Locate the cell with the specified text and output its (x, y) center coordinate. 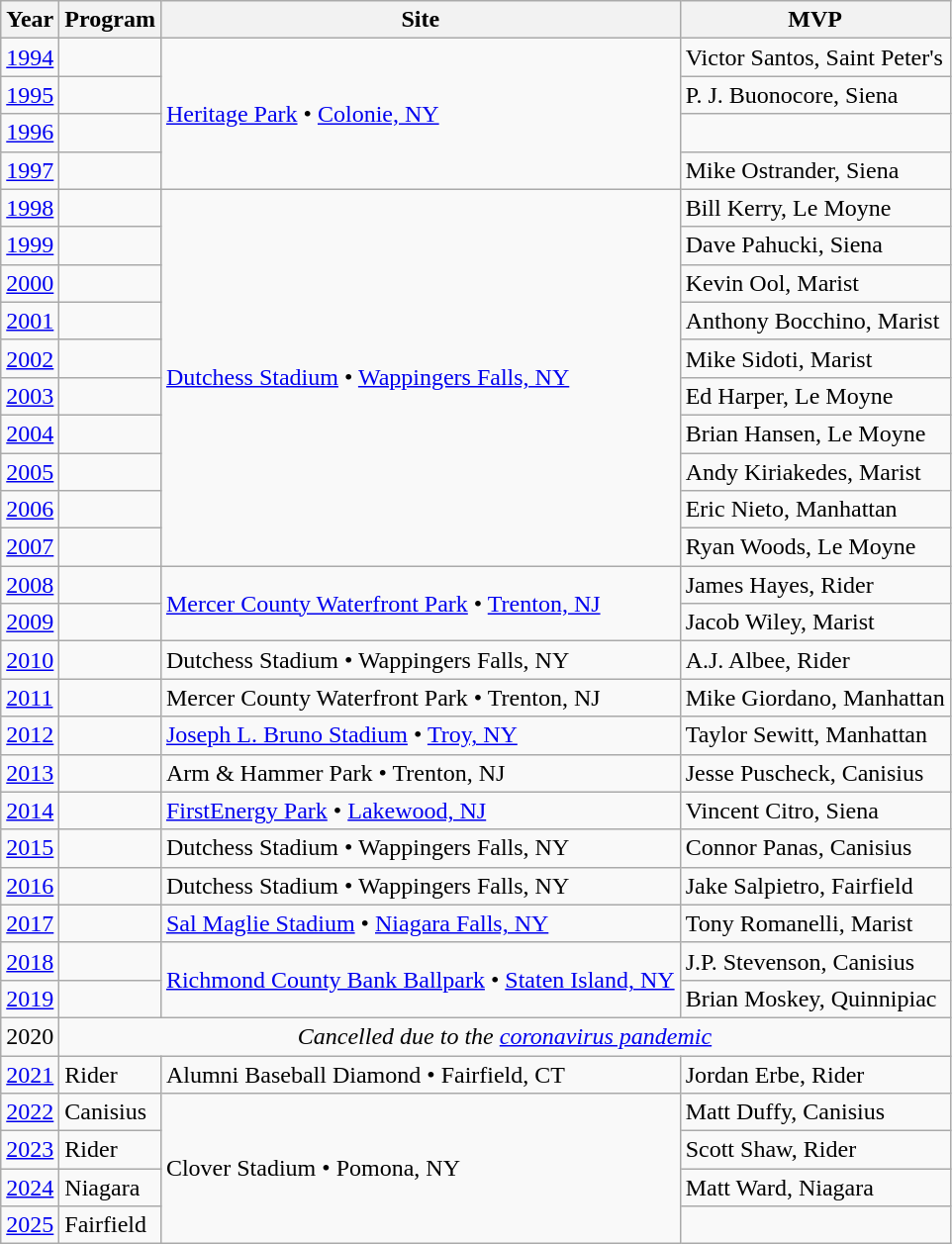
Jake Salpietro, Fairfield (815, 886)
2004 (30, 433)
Jacob Wiley, Marist (815, 622)
2007 (30, 547)
2002 (30, 358)
2017 (30, 923)
Richmond County Bank Ballpark • Staten Island, NY (420, 980)
Brian Hansen, Le Moyne (815, 433)
1998 (30, 208)
Year (30, 20)
2021 (30, 1074)
Jordan Erbe, Rider (815, 1074)
Andy Kiriakedes, Marist (815, 472)
FirstEnergy Park • Lakewood, NJ (420, 811)
Cancelled due to the coronavirus pandemic (505, 1036)
Scott Shaw, Rider (815, 1150)
Eric Nieto, Manhattan (815, 510)
2006 (30, 510)
2016 (30, 886)
Vincent Citro, Siena (815, 811)
James Hayes, Rider (815, 585)
1996 (30, 133)
2003 (30, 396)
Anthony Bocchino, Marist (815, 321)
Jesse Puscheck, Canisius (815, 773)
2010 (30, 660)
Mike Ostrander, Siena (815, 170)
2009 (30, 622)
Kevin Ool, Marist (815, 283)
Fairfield (111, 1225)
2012 (30, 735)
2000 (30, 283)
Canisius (111, 1112)
2013 (30, 773)
Mike Sidoti, Marist (815, 358)
2019 (30, 999)
2020 (30, 1036)
MVP (815, 20)
Tony Romanelli, Marist (815, 923)
Taylor Sewitt, Manhattan (815, 735)
2023 (30, 1150)
Site (420, 20)
2011 (30, 698)
1995 (30, 95)
Program (111, 20)
2022 (30, 1112)
Clover Stadium • Pomona, NY (420, 1169)
2018 (30, 961)
Bill Kerry, Le Moyne (815, 208)
2005 (30, 472)
Ed Harper, Le Moyne (815, 396)
Dave Pahucki, Siena (815, 245)
1994 (30, 57)
2014 (30, 811)
2024 (30, 1188)
Sal Maglie Stadium • Niagara Falls, NY (420, 923)
1999 (30, 245)
Mike Giordano, Manhattan (815, 698)
A.J. Albee, Rider (815, 660)
2008 (30, 585)
Heritage Park • Colonie, NY (420, 114)
Connor Panas, Canisius (815, 848)
P. J. Buonocore, Siena (815, 95)
Matt Ward, Niagara (815, 1188)
J.P. Stevenson, Canisius (815, 961)
Brian Moskey, Quinnipiac (815, 999)
Arm & Hammer Park • Trenton, NJ (420, 773)
Alumni Baseball Diamond • Fairfield, CT (420, 1074)
Victor Santos, Saint Peter's (815, 57)
Niagara (111, 1188)
2015 (30, 848)
Ryan Woods, Le Moyne (815, 547)
2001 (30, 321)
2025 (30, 1225)
Joseph L. Bruno Stadium • Troy, NY (420, 735)
1997 (30, 170)
Matt Duffy, Canisius (815, 1112)
